For the text-containing cell, return its midpoint in (x, y) coordinate format. 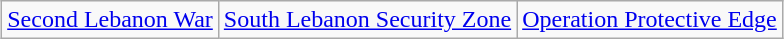
South Lebanon Security Zone (367, 20)
Second Lebanon War (110, 20)
Operation Protective Edge (650, 20)
